Output the [X, Y] coordinate of the center of the cell containing the given text.  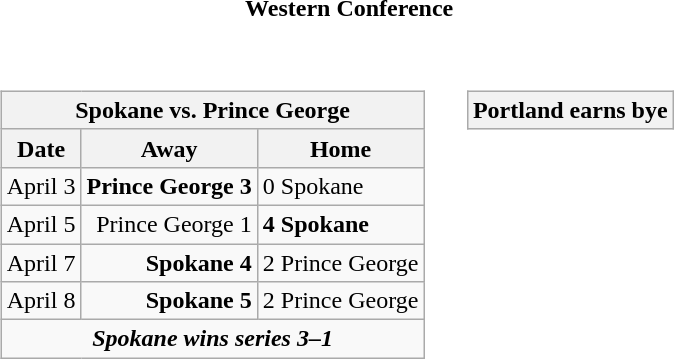
Away [169, 148]
April 3 [41, 186]
Date [41, 148]
Spokane 5 [169, 301]
Home [340, 148]
Spokane vs. Prince George [212, 110]
Portland earns bye [570, 110]
Spokane wins series 3–1 [212, 339]
0 Spokane [340, 186]
April 5 [41, 224]
Spokane 4 [169, 263]
Prince George 3 [169, 186]
April 8 [41, 301]
4 Spokane [340, 224]
April 7 [41, 263]
Prince George 1 [169, 224]
